Pinpoint the cell where the given text exists, returning its [X, Y] midpoint coordinate. 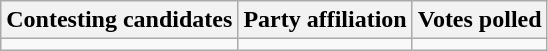
Votes polled [480, 20]
Party affiliation [325, 20]
Contesting candidates [120, 20]
